Pinpoint the cell where the given text exists, returning its [X, Y] midpoint coordinate. 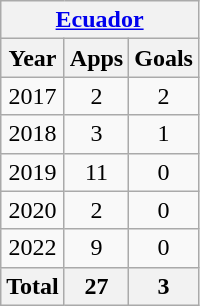
11 [96, 172]
1 [164, 134]
Total [33, 286]
Year [33, 58]
2018 [33, 134]
2019 [33, 172]
Goals [164, 58]
2022 [33, 248]
2017 [33, 96]
Apps [96, 58]
27 [96, 286]
Ecuador [100, 20]
9 [96, 248]
2020 [33, 210]
